Output the (X, Y) coordinate of the center of the cell containing the given text.  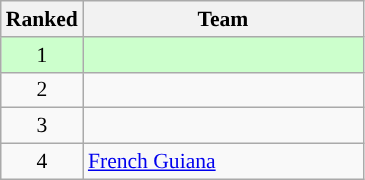
French Guiana (223, 162)
2 (42, 90)
1 (42, 55)
3 (42, 126)
Ranked (42, 19)
4 (42, 162)
Team (223, 19)
